Search for the cell housing the specified text and yield its (x, y) center coordinate. 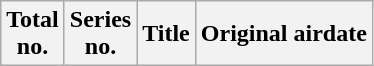
Original airdate (284, 34)
Title (166, 34)
Totalno. (33, 34)
Seriesno. (100, 34)
